From the cell containing the given text, extract its center point as (X, Y) coordinate. 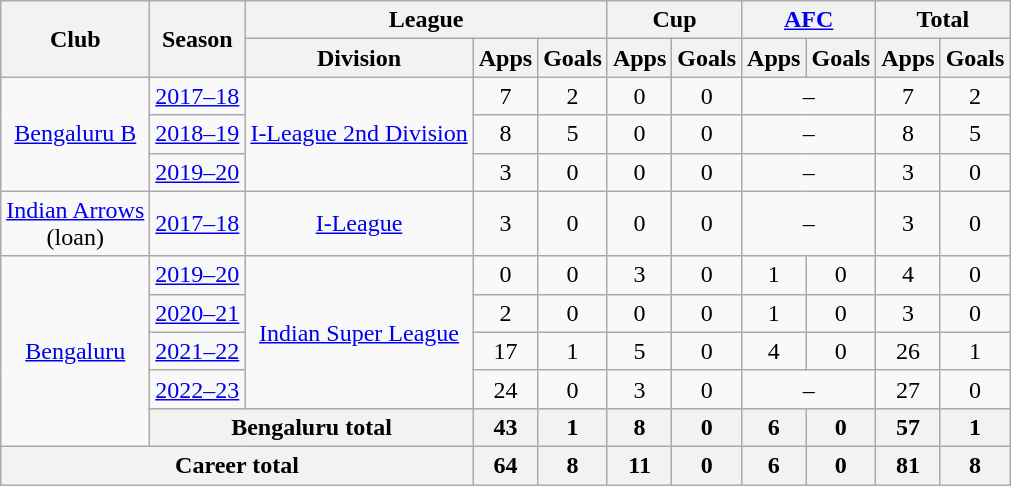
Cup (674, 20)
I-League 2nd Division (359, 134)
Season (198, 39)
57 (908, 427)
Division (359, 58)
AFC (809, 20)
Bengaluru (76, 351)
26 (908, 351)
2021–22 (198, 351)
2022–23 (198, 389)
43 (505, 427)
27 (908, 389)
17 (505, 351)
64 (505, 465)
24 (505, 389)
Indian Arrows (loan) (76, 224)
Club (76, 39)
Bengaluru B (76, 134)
I-League (359, 224)
2018–19 (198, 134)
Career total (237, 465)
81 (908, 465)
Bengaluru total (312, 427)
2020–21 (198, 313)
League (426, 20)
Indian Super League (359, 332)
11 (639, 465)
Total (943, 20)
